Capture the cell that displays the provided text and extract its [X, Y] central coordinate. 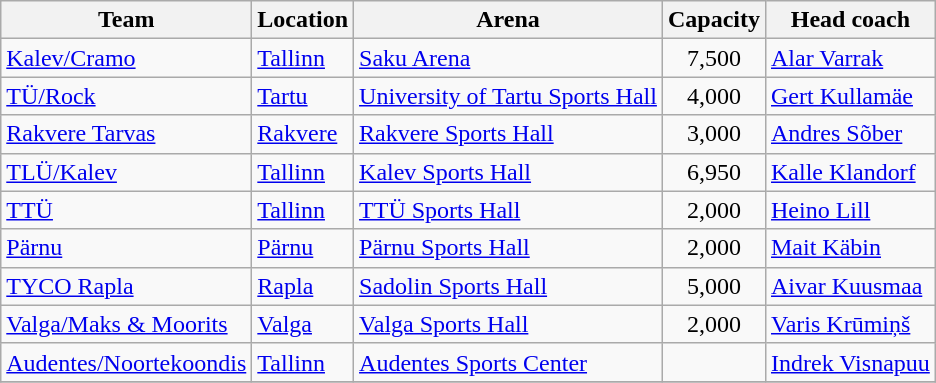
Kalev/Cramo [126, 58]
Audentes/Noortekoondis [126, 362]
Capacity [714, 20]
Valga Sports Hall [508, 324]
Gert Kullamäe [850, 96]
6,950 [714, 172]
Head coach [850, 20]
Saku Arena [508, 58]
Aivar Kuusmaa [850, 286]
Valga [303, 324]
TTÜ Sports Hall [508, 210]
Pärnu Sports Hall [508, 248]
3,000 [714, 134]
Tartu [303, 96]
Kalev Sports Hall [508, 172]
7,500 [714, 58]
Valga/Maks & Moorits [126, 324]
Rapla [303, 286]
Rakvere [303, 134]
Rakvere Tarvas [126, 134]
4,000 [714, 96]
Mait Käbin [850, 248]
Alar Varrak [850, 58]
Team [126, 20]
Location [303, 20]
TÜ/Rock [126, 96]
Rakvere Sports Hall [508, 134]
TLÜ/Kalev [126, 172]
Varis Krūmiņš [850, 324]
University of Tartu Sports Hall [508, 96]
Sadolin Sports Hall [508, 286]
Arena [508, 20]
Andres Sõber [850, 134]
Heino Lill [850, 210]
TTÜ [126, 210]
Indrek Visnapuu [850, 362]
Audentes Sports Center [508, 362]
TYCO Rapla [126, 286]
Kalle Klandorf [850, 172]
5,000 [714, 286]
